Locate the cell with the specified text and output its [x, y] center coordinate. 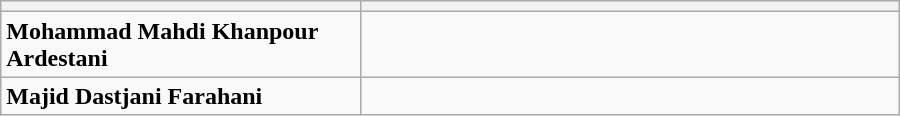
Mohammad Mahdi Khanpour Ardestani [180, 44]
Majid Dastjani Farahani [180, 96]
